Scan for the cell matching the given text and deliver its (X, Y) coordinate at center. 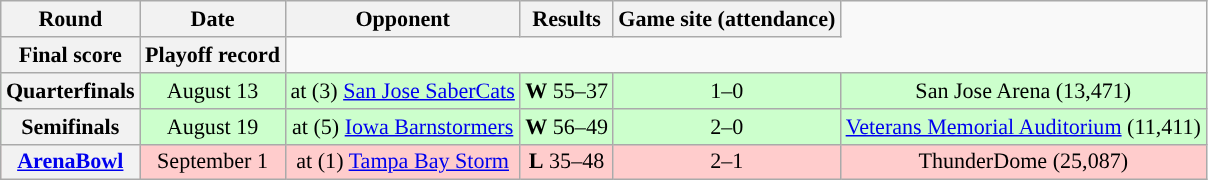
W 55–37 (566, 90)
1–0 (726, 90)
2–1 (726, 162)
Final score (70, 54)
Veterans Memorial Auditorium (11,411) (1023, 126)
Semifinals (70, 126)
ArenaBowl (70, 162)
August 19 (212, 126)
at (5) Iowa Barnstormers (402, 126)
at (1) Tampa Bay Storm (402, 162)
W 56–49 (566, 126)
San Jose Arena (13,471) (1023, 90)
Quarterfinals (70, 90)
at (3) San Jose SaberCats (402, 90)
Playoff record (212, 54)
Results (566, 18)
Round (70, 18)
2–0 (726, 126)
Date (212, 18)
August 13 (212, 90)
Game site (attendance) (726, 18)
September 1 (212, 162)
L 35–48 (566, 162)
ThunderDome (25,087) (1023, 162)
Opponent (402, 18)
